For the text-containing cell, return its midpoint in [x, y] coordinate format. 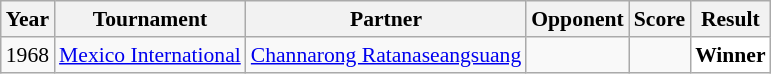
Opponent [578, 19]
Mexico International [150, 55]
Year [28, 19]
Channarong Ratanaseangsuang [386, 55]
Winner [730, 55]
Tournament [150, 19]
Score [660, 19]
Result [730, 19]
Partner [386, 19]
1968 [28, 55]
